Determine the [x, y] coordinate at the center of the cell enclosing the given text.  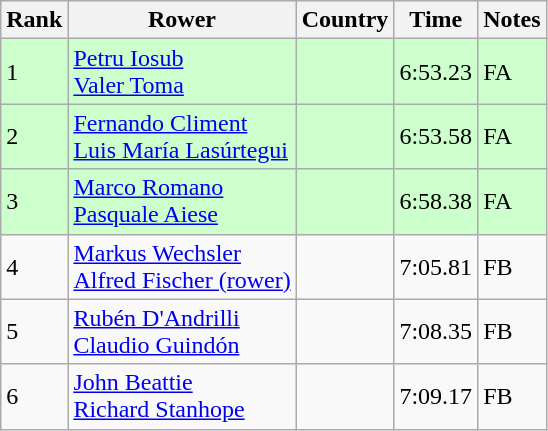
2 [34, 136]
Rank [34, 20]
Rubén D'AndrilliClaudio Guindón [182, 332]
4 [34, 266]
Country [345, 20]
7:08.35 [436, 332]
1 [34, 72]
Markus Wechsler Alfred Fischer (rower) [182, 266]
Petru IosubValer Toma [182, 72]
6 [34, 396]
7:09.17 [436, 396]
John BeattieRichard Stanhope [182, 396]
Fernando ClimentLuis María Lasúrtegui [182, 136]
6:53.23 [436, 72]
7:05.81 [436, 266]
3 [34, 202]
6:58.38 [436, 202]
Time [436, 20]
5 [34, 332]
Notes [512, 20]
Rower [182, 20]
Marco RomanoPasquale Aiese [182, 202]
6:53.58 [436, 136]
